Detect which cell encompasses the target text, then output its (x, y) center coordinate. 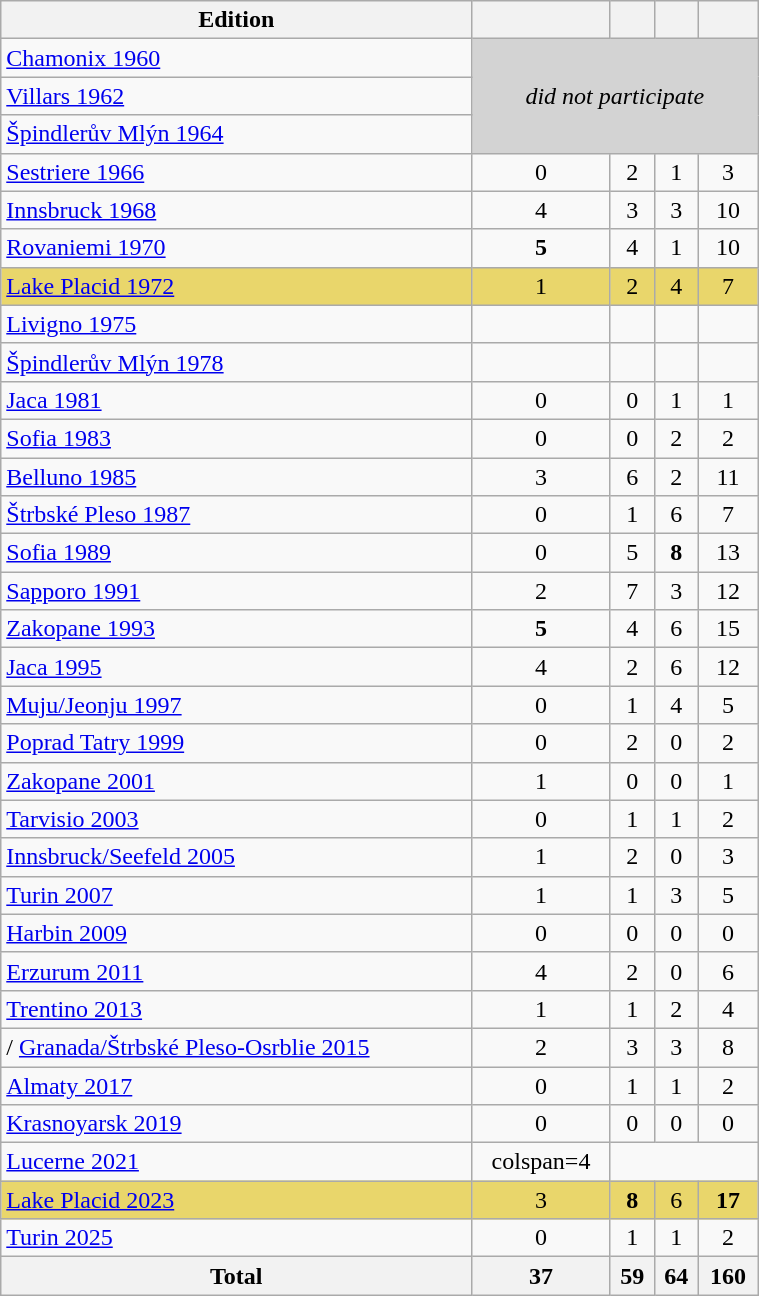
colspan=4 (541, 1162)
Villars 1962 (236, 96)
Krasnoyarsk 2019 (236, 1124)
/ Granada/Štrbské Pleso-Osrblie 2015 (236, 1047)
17 (728, 1200)
Špindlerův Mlýn 1964 (236, 134)
Tarvisio 2003 (236, 819)
Muju/Jeonju 1997 (236, 705)
Lucerne 2021 (236, 1162)
Chamonix 1960 (236, 58)
Innsbruck/Seefeld 2005 (236, 857)
Almaty 2017 (236, 1085)
13 (728, 553)
Livigno 1975 (236, 324)
Sofia 1989 (236, 553)
160 (728, 1276)
Jaca 1995 (236, 667)
Jaca 1981 (236, 400)
Turin 2007 (236, 895)
Lake Placid 1972 (236, 286)
59 (632, 1276)
Turin 2025 (236, 1238)
Edition (236, 20)
Poprad Tatry 1999 (236, 743)
Špindlerův Mlýn 1978 (236, 362)
37 (541, 1276)
Harbin 2009 (236, 933)
Innsbruck 1968 (236, 210)
Erzurum 2011 (236, 971)
Rovaniemi 1970 (236, 248)
15 (728, 629)
Sofia 1983 (236, 438)
Sestriere 1966 (236, 172)
Trentino 2013 (236, 1009)
Total (236, 1276)
Zakopane 1993 (236, 629)
Zakopane 2001 (236, 781)
did not participate (615, 96)
Belluno 1985 (236, 477)
11 (728, 477)
Sapporo 1991 (236, 591)
64 (676, 1276)
Štrbské Pleso 1987 (236, 515)
Lake Placid 2023 (236, 1200)
